Return the [x, y] coordinate for the center point of the cell that contains the specified text.  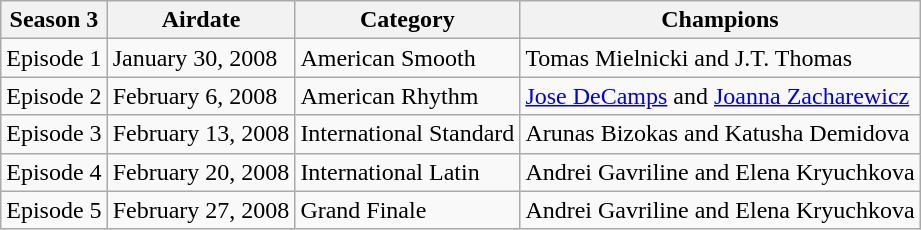
February 13, 2008 [201, 134]
Category [408, 20]
American Smooth [408, 58]
February 27, 2008 [201, 210]
Airdate [201, 20]
Arunas Bizokas and Katusha Demidova [720, 134]
January 30, 2008 [201, 58]
International Latin [408, 172]
Jose DeCamps and Joanna Zacharewicz [720, 96]
February 20, 2008 [201, 172]
Episode 4 [54, 172]
Episode 3 [54, 134]
Grand Finale [408, 210]
Tomas Mielnicki and J.T. Thomas [720, 58]
International Standard [408, 134]
Season 3 [54, 20]
Episode 5 [54, 210]
Episode 2 [54, 96]
American Rhythm [408, 96]
February 6, 2008 [201, 96]
Episode 1 [54, 58]
Champions [720, 20]
